Scan for the cell matching the given text and deliver its [x, y] coordinate at center. 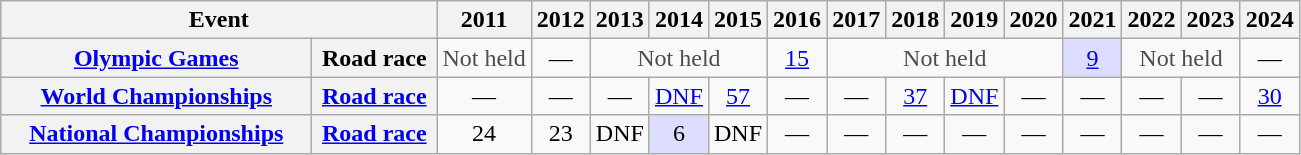
2023 [1210, 20]
15 [798, 58]
2012 [560, 20]
30 [1270, 96]
2017 [856, 20]
9 [1092, 58]
World Championships [156, 96]
2014 [678, 20]
2015 [738, 20]
57 [738, 96]
2024 [1270, 20]
2018 [916, 20]
2020 [1034, 20]
2016 [798, 20]
2011 [484, 20]
37 [916, 96]
Olympic Games [156, 58]
National Championships [156, 134]
2019 [974, 20]
2013 [620, 20]
2021 [1092, 20]
2022 [1152, 20]
6 [678, 134]
23 [560, 134]
24 [484, 134]
Event [219, 20]
